Return (X, Y) of the center of cell containing provided text 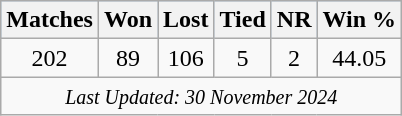
Last Updated: 30 November 2024 (202, 96)
5 (242, 58)
106 (186, 58)
44.05 (360, 58)
NR (294, 20)
2 (294, 58)
89 (128, 58)
Win % (360, 20)
Matches (50, 20)
Tied (242, 20)
Lost (186, 20)
202 (50, 58)
Won (128, 20)
